For the text-containing cell, return its midpoint in [X, Y] coordinate format. 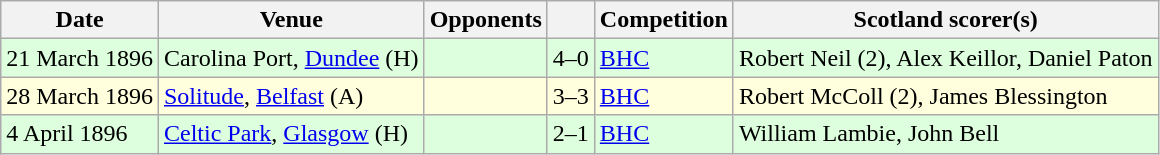
28 March 1896 [80, 96]
Competition [664, 20]
Carolina Port, Dundee (H) [291, 58]
Robert McColl (2), James Blessington [946, 96]
Venue [291, 20]
Solitude, Belfast (A) [291, 96]
Celtic Park, Glasgow (H) [291, 134]
4 April 1896 [80, 134]
4–0 [570, 58]
Scotland scorer(s) [946, 20]
3–3 [570, 96]
Date [80, 20]
Opponents [486, 20]
William Lambie, John Bell [946, 134]
Robert Neil (2), Alex Keillor, Daniel Paton [946, 58]
2–1 [570, 134]
21 March 1896 [80, 58]
